Locate the cell with the specified text and output its (x, y) center coordinate. 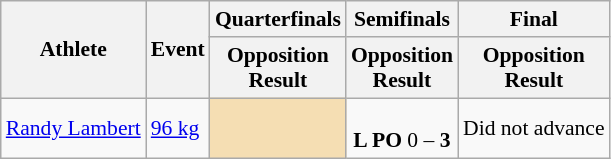
Final (534, 19)
Quarterfinals (278, 19)
Randy Lambert (74, 128)
Semifinals (402, 19)
Did not advance (534, 128)
Event (178, 50)
96 kg (178, 128)
L PO 0 – 3 (402, 128)
Athlete (74, 50)
